Provide the [X, Y] coordinate of the cell's center where the given text is located.  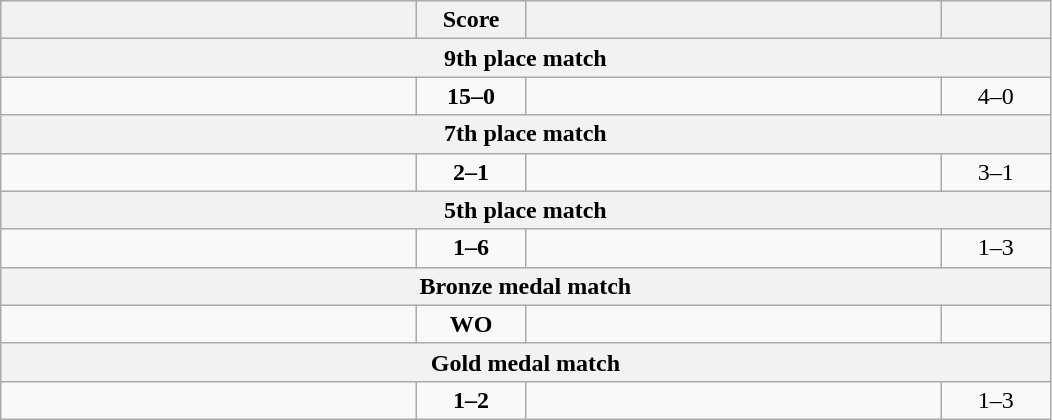
4–0 [996, 96]
15–0 [472, 96]
WO [472, 324]
1–2 [472, 400]
1–6 [472, 248]
3–1 [996, 172]
7th place match [526, 134]
Gold medal match [526, 362]
Bronze medal match [526, 286]
2–1 [472, 172]
Score [472, 20]
9th place match [526, 58]
5th place match [526, 210]
